Detect which cell encompasses the target text, then output its (X, Y) center coordinate. 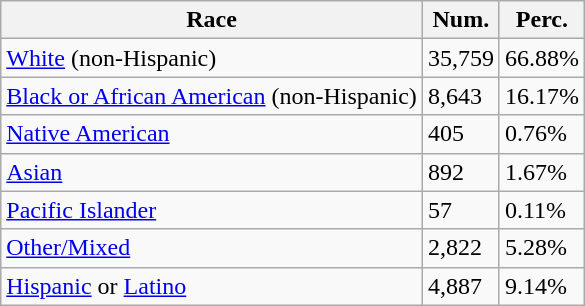
405 (460, 134)
57 (460, 210)
0.11% (542, 210)
1.67% (542, 172)
White (non-Hispanic) (212, 58)
Black or African American (non-Hispanic) (212, 96)
Other/Mixed (212, 248)
892 (460, 172)
Native American (212, 134)
0.76% (542, 134)
Race (212, 20)
Pacific Islander (212, 210)
9.14% (542, 286)
5.28% (542, 248)
8,643 (460, 96)
Perc. (542, 20)
Num. (460, 20)
Hispanic or Latino (212, 286)
66.88% (542, 58)
4,887 (460, 286)
Asian (212, 172)
16.17% (542, 96)
2,822 (460, 248)
35,759 (460, 58)
